Search for the cell housing the specified text and yield its (X, Y) center coordinate. 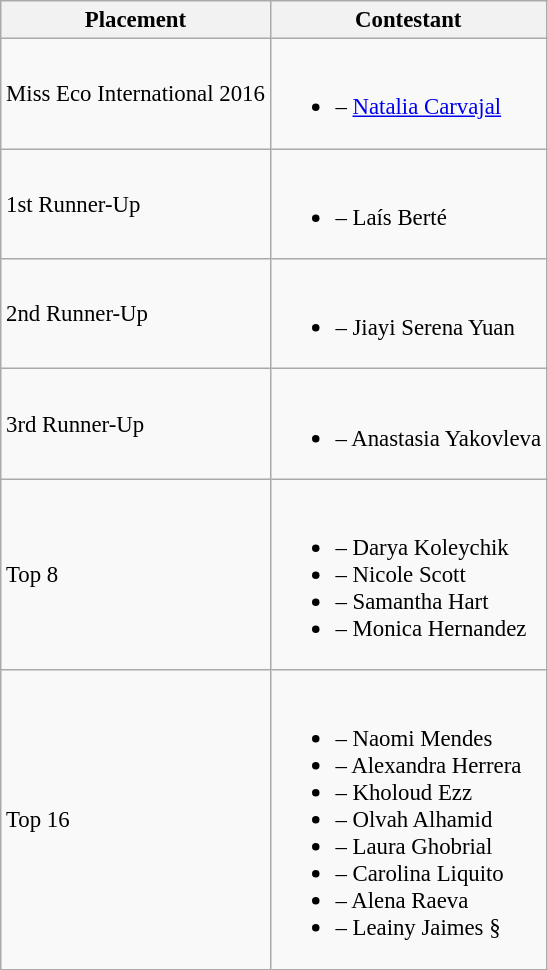
Placement (136, 20)
2nd Runner-Up (136, 314)
Contestant (408, 20)
1st Runner-Up (136, 204)
3rd Runner-Up (136, 424)
– Naomi Mendes – Alexandra Herrera – Kholoud Ezz – Olvah Alhamid – Laura Ghobrial – Carolina Liquito – Alena Raeva – Leainy Jaimes § (408, 820)
Miss Eco International 2016 (136, 94)
– Jiayi Serena Yuan (408, 314)
Top 16 (136, 820)
– Anastasia Yakovleva (408, 424)
– Natalia Carvajal (408, 94)
– Darya Koleychik – Nicole Scott – Samantha Hart – Monica Hernandez (408, 574)
– Laís Berté (408, 204)
Top 8 (136, 574)
